Extract the [x, y] coordinate from the center of the cell holding the provided text.  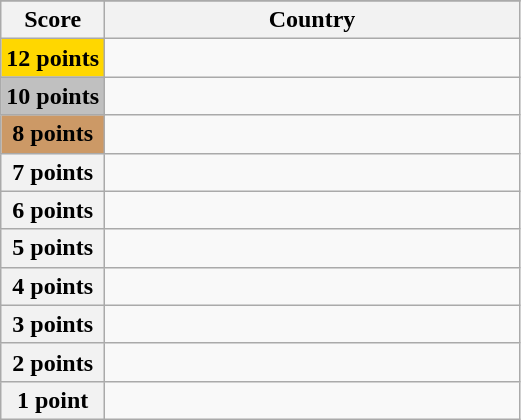
4 points [53, 286]
Score [53, 20]
2 points [53, 362]
Country [312, 20]
1 point [53, 400]
3 points [53, 324]
7 points [53, 172]
5 points [53, 248]
6 points [53, 210]
10 points [53, 96]
12 points [53, 58]
8 points [53, 134]
